Extract the [x, y] coordinate from the center of the cell holding the provided text.  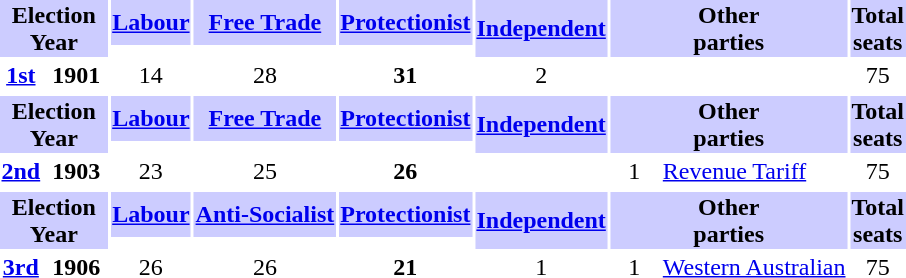
2 [541, 75]
1st [21, 75]
Revenue Tariff [754, 171]
1901 [76, 75]
1903 [76, 171]
Anti-Socialist [265, 214]
28 [265, 75]
14 [151, 75]
23 [151, 171]
1 [634, 171]
25 [265, 171]
31 [406, 75]
2nd [21, 171]
26 [406, 171]
